For the text-containing cell, return its midpoint in [X, Y] coordinate format. 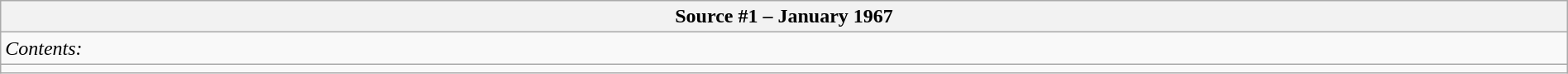
Source #1 – January 1967 [784, 17]
Contents: [784, 48]
